Locate the cell with the specified text and output its (x, y) center coordinate. 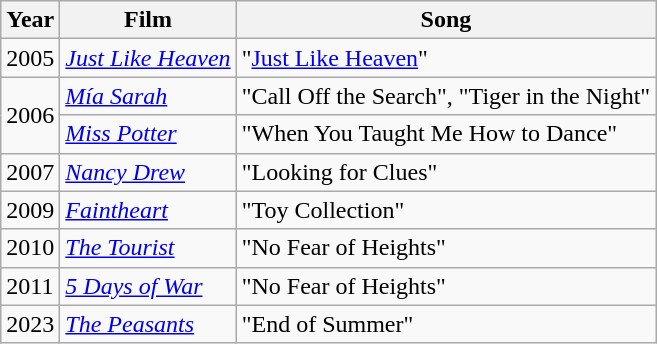
"Looking for Clues" (446, 172)
Just Like Heaven (148, 58)
"Call Off the Search", "Tiger in the Night" (446, 96)
2006 (30, 115)
Film (148, 20)
Miss Potter (148, 134)
The Tourist (148, 248)
"When You Taught Me How to Dance" (446, 134)
Nancy Drew (148, 172)
Year (30, 20)
"End of Summer" (446, 324)
2011 (30, 286)
2009 (30, 210)
2007 (30, 172)
Faintheart (148, 210)
"Just Like Heaven" (446, 58)
2023 (30, 324)
Song (446, 20)
2005 (30, 58)
The Peasants (148, 324)
5 Days of War (148, 286)
Mía Sarah (148, 96)
2010 (30, 248)
"Toy Collection" (446, 210)
